Output the (X, Y) coordinate of the center of the cell containing the given text.  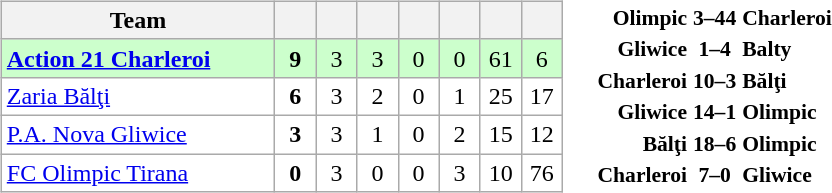
7–0 (715, 175)
3–44 (715, 17)
FC Olimpic Tirana (138, 173)
1–4 (715, 49)
17 (542, 96)
10 (500, 173)
18–6 (715, 143)
14–1 (715, 112)
Team (138, 20)
Bălţi (642, 143)
10–3 (715, 80)
25 (500, 96)
15 (500, 134)
61 (500, 58)
P.A. Nova Gliwice (138, 134)
9 (296, 58)
Olimpic (642, 17)
76 (542, 173)
Zaria Bălţi (138, 96)
Action 21 Charleroi (138, 58)
12 (542, 134)
